Provide the (X, Y) coordinate of the cell's center where the given text is located.  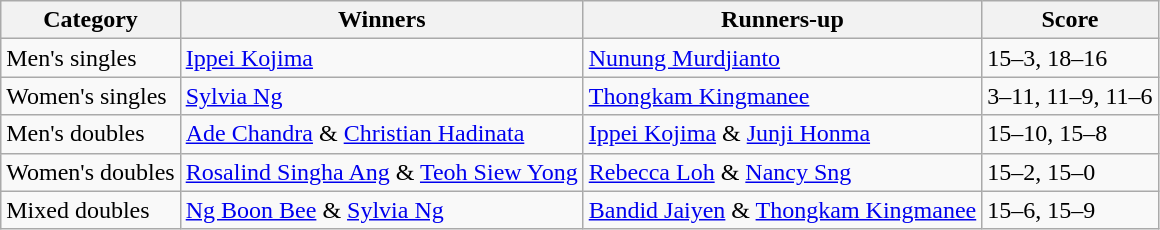
3–11, 11–9, 11–6 (1070, 96)
Men's singles (90, 58)
Nunung Murdjianto (782, 58)
Ade Chandra & Christian Hadinata (382, 134)
Score (1070, 20)
Mixed doubles (90, 210)
Sylvia Ng (382, 96)
Ng Boon Bee & Sylvia Ng (382, 210)
Runners-up (782, 20)
Rebecca Loh & Nancy Sng (782, 172)
Category (90, 20)
Women's singles (90, 96)
Women's doubles (90, 172)
15–3, 18–16 (1070, 58)
15–6, 15–9 (1070, 210)
Thongkam Kingmanee (782, 96)
15–10, 15–8 (1070, 134)
15–2, 15–0 (1070, 172)
Ippei Kojima & Junji Honma (782, 134)
Men's doubles (90, 134)
Rosalind Singha Ang & Teoh Siew Yong (382, 172)
Ippei Kojima (382, 58)
Winners (382, 20)
Bandid Jaiyen & Thongkam Kingmanee (782, 210)
